For the text-containing cell, return its midpoint in [x, y] coordinate format. 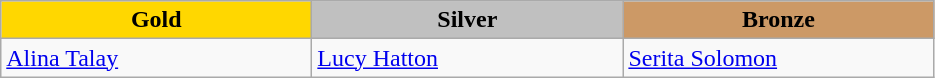
Lucy Hatton [468, 58]
Bronze [778, 20]
Alina Talay [156, 58]
Silver [468, 20]
Gold [156, 20]
Serita Solomon [778, 58]
